Pinpoint the cell where the given text exists, returning its (x, y) midpoint coordinate. 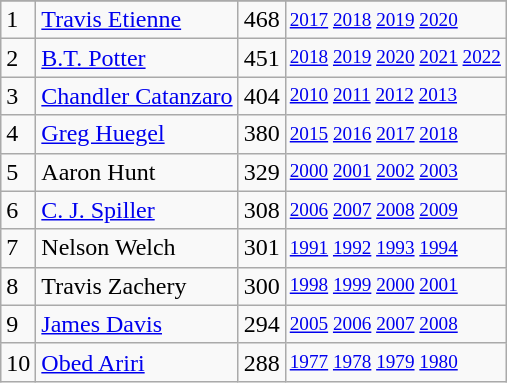
2010 2011 2012 2013 (395, 96)
8 (18, 286)
9 (18, 324)
1977 1978 1979 1980 (395, 362)
329 (262, 172)
301 (262, 248)
C. J. Spiller (137, 210)
3 (18, 96)
288 (262, 362)
5 (18, 172)
7 (18, 248)
Aaron Hunt (137, 172)
1 (18, 20)
468 (262, 20)
404 (262, 96)
308 (262, 210)
6 (18, 210)
Travis Zachery (137, 286)
B.T. Potter (137, 58)
2018 2019 2020 2021 2022 (395, 58)
2006 2007 2008 2009 (395, 210)
Nelson Welch (137, 248)
380 (262, 134)
294 (262, 324)
Travis Etienne (137, 20)
1998 1999 2000 2001 (395, 286)
4 (18, 134)
10 (18, 362)
2 (18, 58)
James Davis (137, 324)
451 (262, 58)
Chandler Catanzaro (137, 96)
2017 2018 2019 2020 (395, 20)
2000 2001 2002 2003 (395, 172)
2015 2016 2017 2018 (395, 134)
Greg Huegel (137, 134)
300 (262, 286)
1991 1992 1993 1994 (395, 248)
2005 2006 2007 2008 (395, 324)
Obed Ariri (137, 362)
